Find where the given text appears and provide that cell's center as (x, y) coordinate. 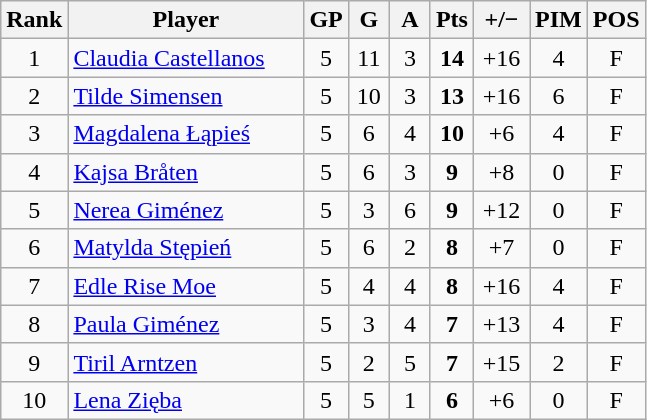
+8 (501, 172)
11 (368, 58)
Edle Rise Moe (186, 286)
Pts (452, 20)
Kajsa Bråten (186, 172)
POS (616, 20)
+13 (501, 324)
+12 (501, 210)
PIM (559, 20)
Magdalena Łąpieś (186, 134)
Tilde Simensen (186, 96)
G (368, 20)
Rank (34, 20)
Lena Zięba (186, 400)
Matylda Stępień (186, 248)
Nerea Giménez (186, 210)
13 (452, 96)
14 (452, 58)
GP (326, 20)
Claudia Castellanos (186, 58)
Tiril Arntzen (186, 362)
A (410, 20)
+/− (501, 20)
Player (186, 20)
Paula Giménez (186, 324)
+15 (501, 362)
+7 (501, 248)
